Return the (x, y) coordinate for the center point of the cell that contains the specified text.  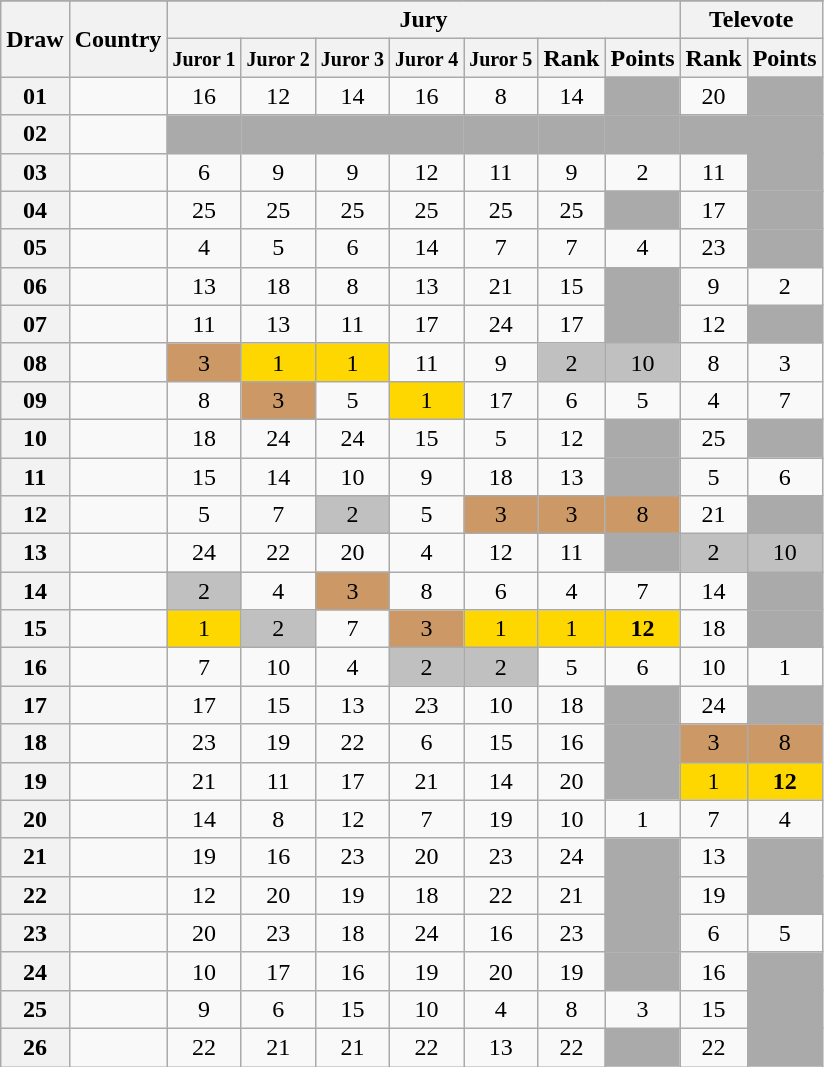
05 (35, 248)
03 (35, 172)
02 (35, 134)
Juror 2 (278, 58)
Juror 4 (426, 58)
08 (35, 362)
06 (35, 286)
Country (118, 39)
09 (35, 400)
Televote (751, 20)
Draw (35, 39)
Juror 1 (204, 58)
26 (35, 1047)
Juror 3 (352, 58)
04 (35, 210)
01 (35, 96)
07 (35, 324)
Jury (424, 20)
Juror 5 (501, 58)
